Identify which cell holds the provided text, then report its [x, y] central coordinate. 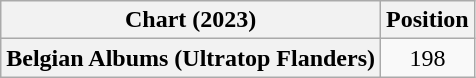
Belgian Albums (Ultratop Flanders) [191, 58]
Chart (2023) [191, 20]
198 [428, 58]
Position [428, 20]
